Scan for the cell matching the given text and deliver its (x, y) coordinate at center. 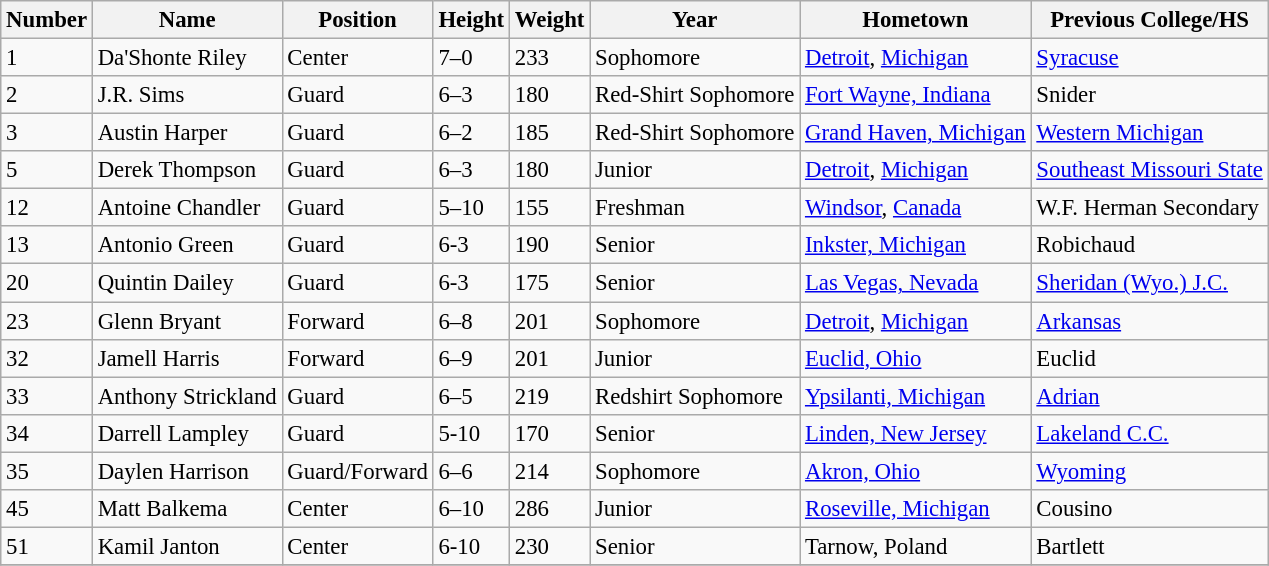
1 (47, 58)
Southeast Missouri State (1150, 170)
6–10 (471, 509)
6–9 (471, 358)
Western Michigan (1150, 133)
6–6 (471, 471)
35 (47, 471)
Euclid, Ohio (916, 358)
Roseville, Michigan (916, 509)
2 (47, 95)
Glenn Bryant (187, 321)
185 (549, 133)
6–8 (471, 321)
6–5 (471, 396)
Snider (1150, 95)
Sheridan (Wyo.) J.C. (1150, 283)
Ypsilanti, Michigan (916, 396)
Bartlett (1150, 546)
Fort Wayne, Indiana (916, 95)
Linden, New Jersey (916, 433)
Redshirt Sophomore (695, 396)
170 (549, 433)
34 (47, 433)
233 (549, 58)
190 (549, 245)
219 (549, 396)
Position (358, 20)
3 (47, 133)
Hometown (916, 20)
6-10 (471, 546)
Quintin Dailey (187, 283)
214 (549, 471)
Daylen Harrison (187, 471)
Arkansas (1150, 321)
Previous College/HS (1150, 20)
230 (549, 546)
Da'Shonte Riley (187, 58)
33 (47, 396)
Guard/Forward (358, 471)
286 (549, 509)
Antoine Chandler (187, 208)
7–0 (471, 58)
Windsor, Canada (916, 208)
5 (47, 170)
20 (47, 283)
Cousino (1150, 509)
Antonio Green (187, 245)
Freshman (695, 208)
Adrian (1150, 396)
Tarnow, Poland (916, 546)
Akron, Ohio (916, 471)
Euclid (1150, 358)
Year (695, 20)
Matt Balkema (187, 509)
J.R. Sims (187, 95)
12 (47, 208)
Inkster, Michigan (916, 245)
6–2 (471, 133)
Austin Harper (187, 133)
Jamell Harris (187, 358)
Grand Haven, Michigan (916, 133)
Derek Thompson (187, 170)
5-10 (471, 433)
Name (187, 20)
Darrell Lampley (187, 433)
Robichaud (1150, 245)
155 (549, 208)
Height (471, 20)
W.F. Herman Secondary (1150, 208)
Wyoming (1150, 471)
Las Vegas, Nevada (916, 283)
5–10 (471, 208)
Weight (549, 20)
Kamil Janton (187, 546)
51 (47, 546)
Syracuse (1150, 58)
Number (47, 20)
13 (47, 245)
Anthony Strickland (187, 396)
45 (47, 509)
175 (549, 283)
23 (47, 321)
32 (47, 358)
Lakeland C.C. (1150, 433)
